Detect which cell encompasses the target text, then output its [X, Y] center coordinate. 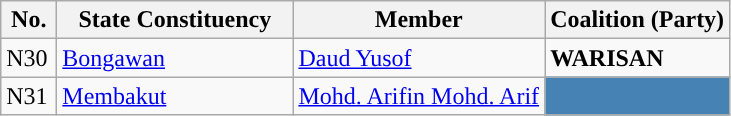
Daud Yusof [419, 58]
N31 [29, 96]
Member [419, 20]
WARISAN [638, 58]
Bongawan [175, 58]
Membakut [175, 96]
No. [29, 20]
N30 [29, 58]
Mohd. Arifin Mohd. Arif [419, 96]
State Constituency [175, 20]
Coalition (Party) [638, 20]
